Capture the cell that displays the provided text and extract its (X, Y) central coordinate. 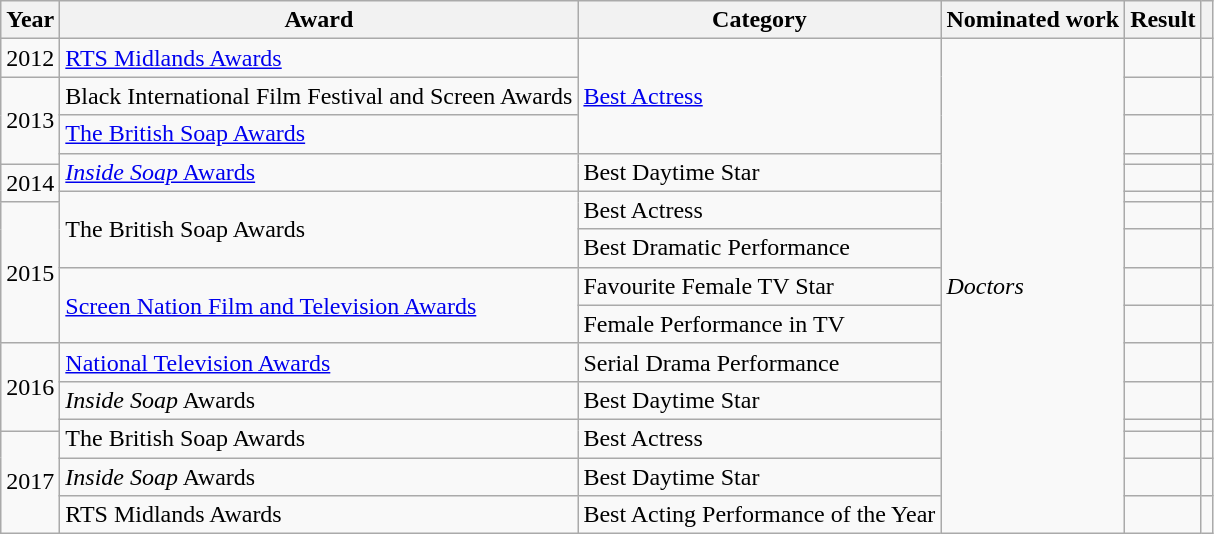
2016 (30, 386)
Best Acting Performance of the Year (760, 515)
National Television Awards (319, 362)
Year (30, 20)
Serial Drama Performance (760, 362)
Screen Nation Film and Television Awards (319, 305)
Best Dramatic Performance (760, 248)
2012 (30, 58)
Nominated work (1033, 20)
Category (760, 20)
2013 (30, 120)
Doctors (1033, 286)
Favourite Female TV Star (760, 286)
Black International Film Festival and Screen Awards (319, 96)
2017 (30, 482)
Female Performance in TV (760, 324)
2014 (30, 183)
2015 (30, 272)
Award (319, 20)
Result (1163, 20)
